Search for the cell housing the specified text and yield its (X, Y) center coordinate. 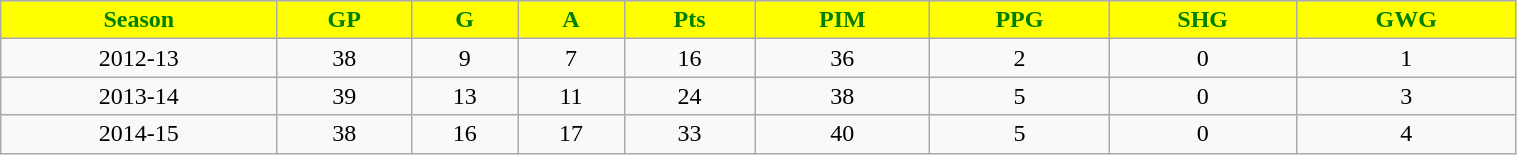
9 (465, 58)
Season (139, 20)
2012-13 (139, 58)
33 (690, 134)
G (465, 20)
A (571, 20)
2013-14 (139, 96)
Pts (690, 20)
2 (1020, 58)
PPG (1020, 20)
3 (1406, 96)
39 (344, 96)
36 (842, 58)
13 (465, 96)
7 (571, 58)
2014-15 (139, 134)
GP (344, 20)
GWG (1406, 20)
1 (1406, 58)
4 (1406, 134)
17 (571, 134)
PIM (842, 20)
24 (690, 96)
11 (571, 96)
SHG (1202, 20)
40 (842, 134)
